Output the [x, y] coordinate of the center of the cell containing the given text.  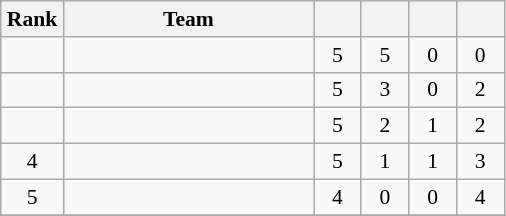
Team [188, 19]
Rank [32, 19]
